Capture the cell that displays the provided text and extract its (X, Y) central coordinate. 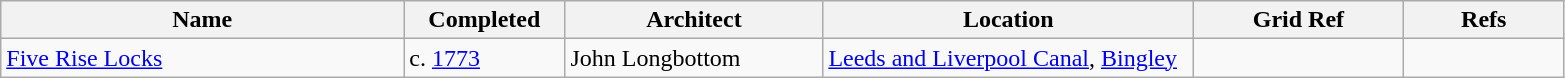
Five Rise Locks (202, 58)
Architect (694, 20)
c. 1773 (484, 58)
Refs (1484, 20)
Location (1008, 20)
Leeds and Liverpool Canal, Bingley (1008, 58)
John Longbottom (694, 58)
Completed (484, 20)
Grid Ref (1299, 20)
Name (202, 20)
